Determine the [X, Y] coordinate at the center of the cell enclosing the given text.  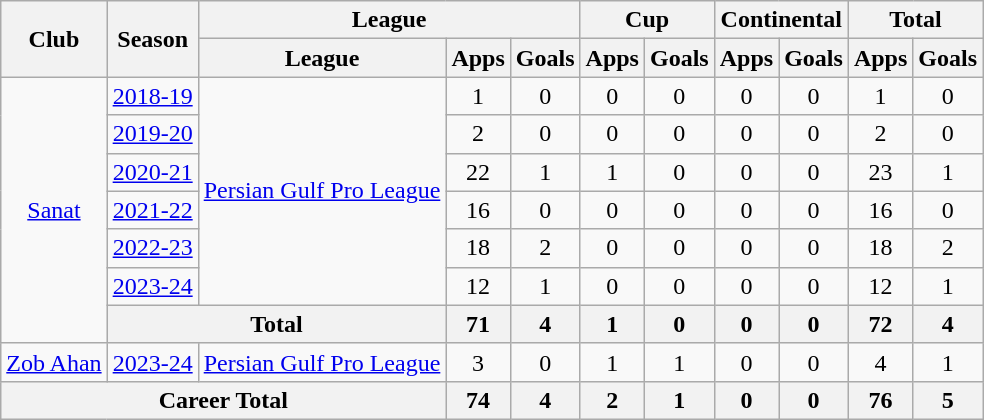
Club [54, 39]
74 [478, 400]
72 [880, 324]
23 [880, 172]
Career Total [224, 400]
2020-21 [152, 172]
3 [478, 362]
Cup [647, 20]
71 [478, 324]
5 [948, 400]
Continental [781, 20]
Zob Ahan [54, 362]
2018-19 [152, 96]
2022-23 [152, 248]
22 [478, 172]
2019-20 [152, 134]
76 [880, 400]
Season [152, 39]
Sanat [54, 210]
2021-22 [152, 210]
